Extract the [x, y] coordinate from the center of the cell holding the provided text.  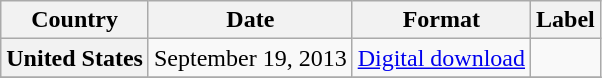
Format [441, 20]
United States [75, 58]
Label [566, 20]
Date [250, 20]
Country [75, 20]
Digital download [441, 58]
September 19, 2013 [250, 58]
